Return the (x, y) coordinate for the center point of the cell that contains the specified text.  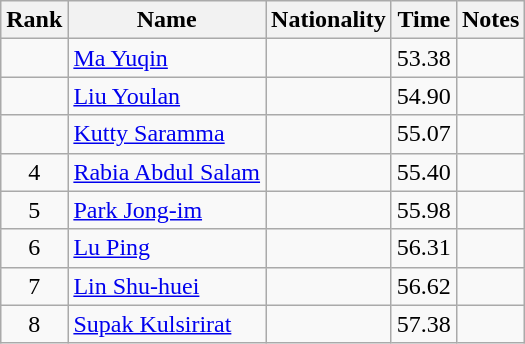
56.62 (424, 286)
Supak Kulsirirat (167, 324)
8 (34, 324)
Name (167, 20)
55.40 (424, 172)
Time (424, 20)
Nationality (329, 20)
7 (34, 286)
Rabia Abdul Salam (167, 172)
Kutty Saramma (167, 134)
Park Jong-im (167, 210)
55.98 (424, 210)
Ma Yuqin (167, 58)
Lu Ping (167, 248)
6 (34, 248)
56.31 (424, 248)
54.90 (424, 96)
Lin Shu-huei (167, 286)
4 (34, 172)
53.38 (424, 58)
Liu Youlan (167, 96)
Rank (34, 20)
Notes (490, 20)
5 (34, 210)
57.38 (424, 324)
55.07 (424, 134)
